Output the [x, y] coordinate of the center of the cell containing the given text.  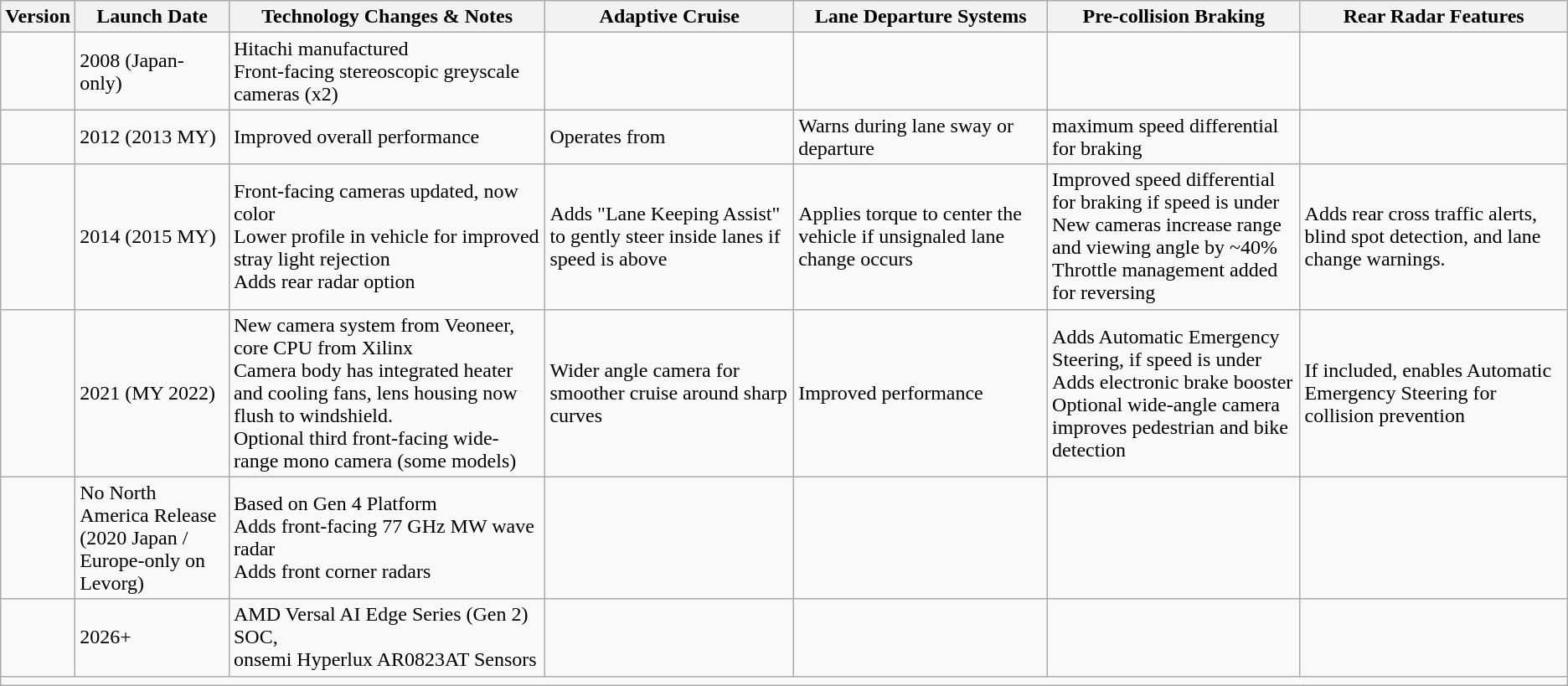
2012 (2013 MY) [152, 137]
Based on Gen 4 PlatformAdds front-facing 77 GHz MW wave radarAdds front corner radars [387, 538]
2014 (2015 MY) [152, 236]
Wider angle camera for smoother cruise around sharp curves [670, 393]
Operates from [670, 137]
2026+ [152, 637]
Technology Changes & Notes [387, 17]
Adds rear cross traffic alerts, blind spot detection, and lane change warnings. [1434, 236]
Warns during lane sway or departure [921, 137]
Pre-collision Braking [1174, 17]
Lane Departure Systems [921, 17]
Launch Date [152, 17]
Hitachi manufacturedFront-facing stereoscopic greyscale cameras (x2) [387, 71]
2008 (Japan-only) [152, 71]
2021 (MY 2022) [152, 393]
Adds Automatic Emergency Steering, if speed is under Adds electronic brake boosterOptional wide-angle camera improves pedestrian and bike detection [1174, 393]
Improved overall performance [387, 137]
Version [39, 17]
No North America Release(2020 Japan / Europe-only on Levorg) [152, 538]
If included, enables Automatic Emergency Steering for collision prevention [1434, 393]
Adaptive Cruise [670, 17]
Rear Radar Features [1434, 17]
AMD Versal AI Edge Series (Gen 2) SOC,onsemi Hyperlux AR0823AT Sensors [387, 637]
Improved performance [921, 393]
Applies torque to center the vehicle if unsignaled lane change occurs [921, 236]
Adds "Lane Keeping Assist" to gently steer inside lanes if speed is above [670, 236]
maximum speed differential for braking [1174, 137]
Front-facing cameras updated, now colorLower profile in vehicle for improved stray light rejectionAdds rear radar option [387, 236]
Improved speed differential for braking if speed is under New cameras increase range and viewing angle by ~40%Throttle management added for reversing [1174, 236]
